Output the (X, Y) coordinate of the center of the cell containing the given text.  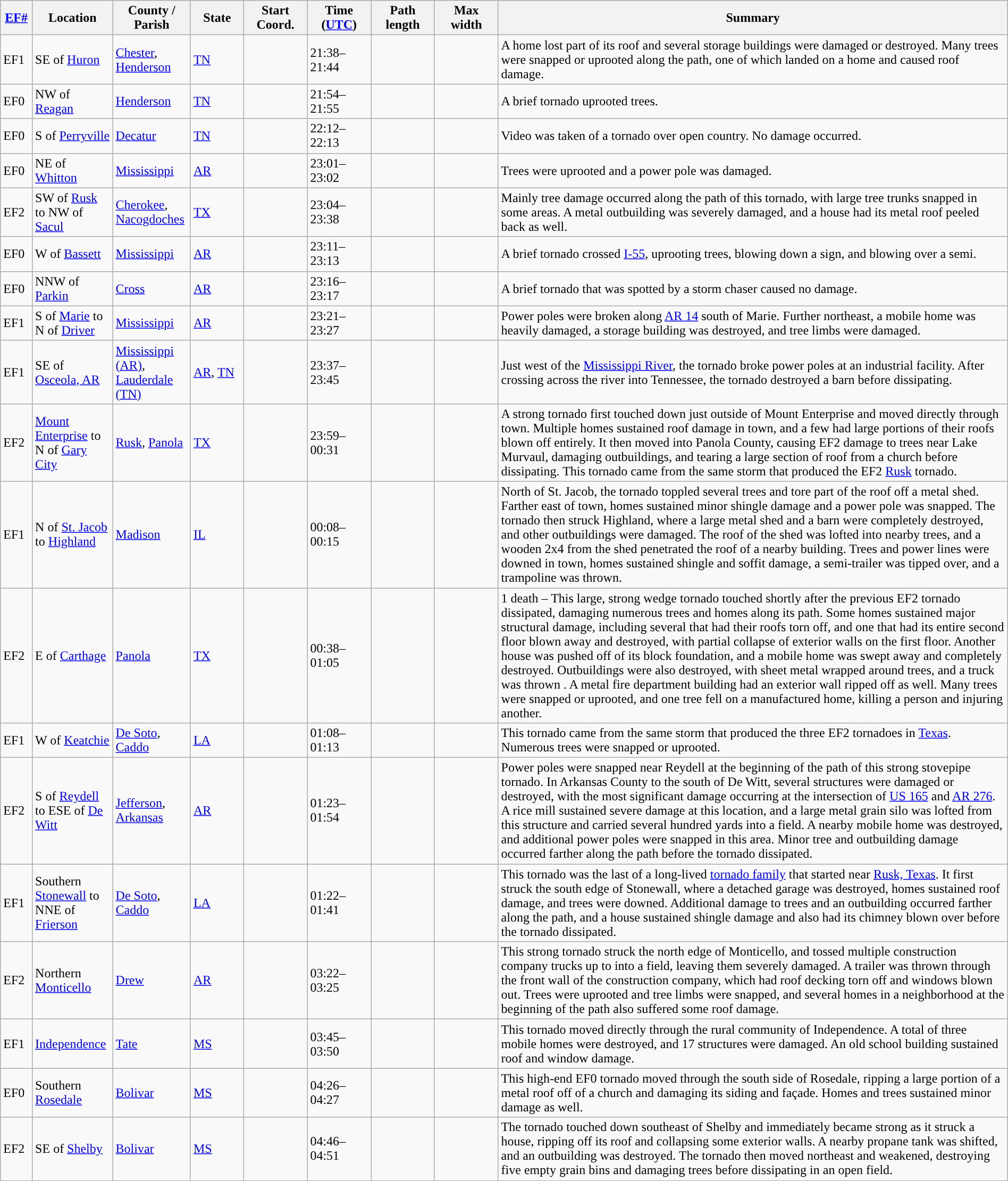
SE of Osceola, AR (72, 372)
County / Parish (152, 18)
Video was taken of a tornado over open country. No damage occurred. (753, 136)
23:37–23:45 (339, 372)
Panola (152, 656)
W of Bassett (72, 254)
23:21–23:27 (339, 323)
23:16–23:17 (339, 288)
A brief tornado crossed I-55, uprooting trees, blowing down a sign, and blowing over a semi. (753, 254)
00:08–00:15 (339, 534)
Location (72, 18)
A brief tornado uprooted trees. (753, 101)
State (217, 18)
Tate (152, 1044)
Summary (753, 18)
N of St. Jacob to Highland (72, 534)
Madison (152, 534)
01:23–01:54 (339, 811)
Decatur (152, 136)
Independence (72, 1044)
SE of Huron (72, 60)
SE of Shelby (72, 1149)
IL (217, 534)
Max width (466, 18)
22:12–22:13 (339, 136)
Northern Monticello (72, 981)
23:04–23:38 (339, 212)
Drew (152, 981)
Start Coord. (275, 18)
23:11–23:13 (339, 254)
01:22–01:41 (339, 903)
NE of Whitton (72, 170)
AR, TN (217, 372)
Cross (152, 288)
03:45–03:50 (339, 1044)
A brief tornado that was spotted by a storm chaser caused no damage. (753, 288)
Cherokee, Nacogdoches (152, 212)
SW of Rusk to NW of Sacul (72, 212)
EF# (16, 18)
S of Perryville (72, 136)
S of Reydell to ESE of De Witt (72, 811)
S of Marie to N of Driver (72, 323)
Southern Rosedale (72, 1093)
E of Carthage (72, 656)
Chester, Henderson (152, 60)
Rusk, Panola (152, 442)
23:01–23:02 (339, 170)
03:22–03:25 (339, 981)
Mississippi (AR), Lauderdale (TN) (152, 372)
21:54–21:55 (339, 101)
NW of Reagan (72, 101)
00:38–01:05 (339, 656)
W of Keatchie (72, 740)
Time (UTC) (339, 18)
Mount Enterprise to N of Gary City (72, 442)
Jefferson, Arkansas (152, 811)
04:26–04:27 (339, 1093)
23:59–00:31 (339, 442)
Path length (403, 18)
This tornado came from the same storm that produced the three EF2 tornadoes in Texas. Numerous trees were snapped or uprooted. (753, 740)
Trees were uprooted and a power pole was damaged. (753, 170)
NNW of Parkin (72, 288)
Henderson (152, 101)
01:08–01:13 (339, 740)
21:38–21:44 (339, 60)
Southern Stonewall to NNE of Frierson (72, 903)
04:46–04:51 (339, 1149)
